Capture the cell that displays the provided text and extract its (x, y) central coordinate. 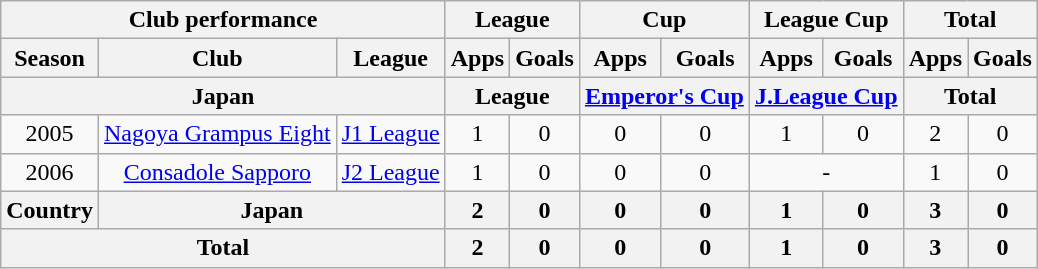
Emperor's Cup (664, 96)
J2 League (390, 172)
Consadole Sapporo (217, 172)
Club (217, 58)
Cup (664, 20)
J1 League (390, 134)
Club performance (223, 20)
Nagoya Grampus Eight (217, 134)
League Cup (826, 20)
2006 (50, 172)
Country (50, 210)
- (826, 172)
Season (50, 58)
J.League Cup (826, 96)
2005 (50, 134)
